Extract the [X, Y] coordinate from the center of the cell holding the provided text.  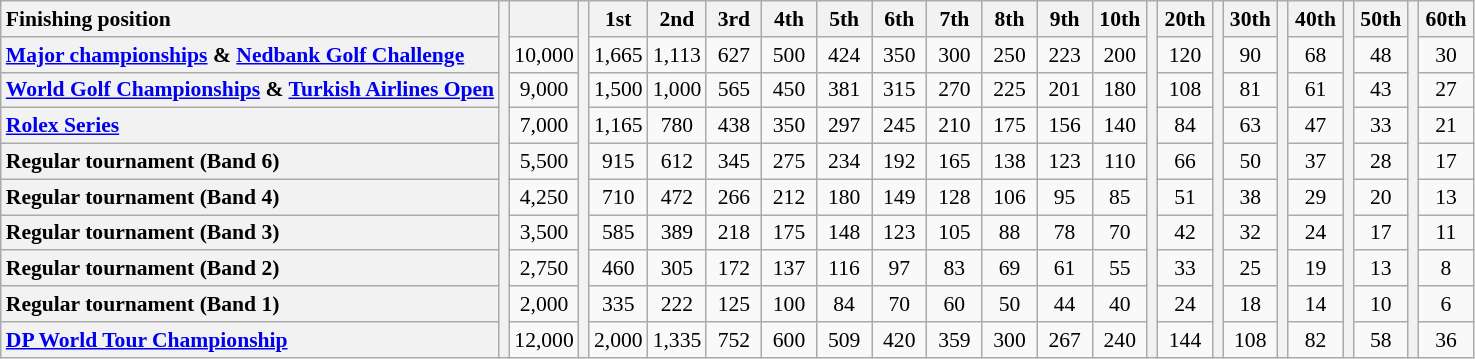
37 [1316, 162]
Regular tournament (Band 2) [250, 269]
7th [954, 19]
212 [788, 197]
43 [1380, 90]
144 [1184, 340]
66 [1184, 162]
222 [678, 304]
128 [954, 197]
88 [1010, 233]
381 [844, 90]
60 [954, 304]
51 [1184, 197]
218 [734, 233]
21 [1446, 126]
25 [1250, 269]
12,000 [544, 340]
7,000 [544, 126]
97 [900, 269]
120 [1184, 55]
1,665 [618, 55]
Regular tournament (Band 1) [250, 304]
18 [1250, 304]
8th [1010, 19]
81 [1250, 90]
438 [734, 126]
240 [1120, 340]
234 [844, 162]
585 [618, 233]
359 [954, 340]
266 [734, 197]
1,500 [618, 90]
148 [844, 233]
Regular tournament (Band 4) [250, 197]
4,250 [544, 197]
30 [1446, 55]
420 [900, 340]
335 [618, 304]
Rolex Series [250, 126]
85 [1120, 197]
472 [678, 197]
389 [678, 233]
World Golf Championships & Turkish Airlines Open [250, 90]
600 [788, 340]
55 [1120, 269]
Finishing position [250, 19]
29 [1316, 197]
14 [1316, 304]
710 [618, 197]
1,000 [678, 90]
165 [954, 162]
1,335 [678, 340]
42 [1184, 233]
9th [1064, 19]
267 [1064, 340]
8 [1446, 269]
780 [678, 126]
3,500 [544, 233]
460 [618, 269]
47 [1316, 126]
297 [844, 126]
95 [1064, 197]
69 [1010, 269]
2,750 [544, 269]
83 [954, 269]
3rd [734, 19]
27 [1446, 90]
210 [954, 126]
192 [900, 162]
315 [900, 90]
40th [1316, 19]
140 [1120, 126]
149 [900, 197]
20th [1184, 19]
105 [954, 233]
305 [678, 269]
10,000 [544, 55]
106 [1010, 197]
4th [788, 19]
30th [1250, 19]
424 [844, 55]
1,113 [678, 55]
116 [844, 269]
275 [788, 162]
5th [844, 19]
11 [1446, 233]
Major championships & Nedbank Golf Challenge [250, 55]
DP World Tour Championship [250, 340]
250 [1010, 55]
68 [1316, 55]
509 [844, 340]
200 [1120, 55]
627 [734, 55]
223 [1064, 55]
612 [678, 162]
2nd [678, 19]
20 [1380, 197]
6 [1446, 304]
156 [1064, 126]
82 [1316, 340]
40 [1120, 304]
36 [1446, 340]
1,165 [618, 126]
Regular tournament (Band 3) [250, 233]
44 [1064, 304]
48 [1380, 55]
38 [1250, 197]
32 [1250, 233]
10 [1380, 304]
100 [788, 304]
565 [734, 90]
6th [900, 19]
Regular tournament (Band 6) [250, 162]
10th [1120, 19]
1st [618, 19]
500 [788, 55]
78 [1064, 233]
225 [1010, 90]
450 [788, 90]
172 [734, 269]
110 [1120, 162]
90 [1250, 55]
125 [734, 304]
19 [1316, 269]
201 [1064, 90]
915 [618, 162]
270 [954, 90]
63 [1250, 126]
138 [1010, 162]
345 [734, 162]
137 [788, 269]
752 [734, 340]
58 [1380, 340]
50th [1380, 19]
245 [900, 126]
9,000 [544, 90]
28 [1380, 162]
60th [1446, 19]
5,500 [544, 162]
